Search for the cell housing the specified text and yield its (x, y) center coordinate. 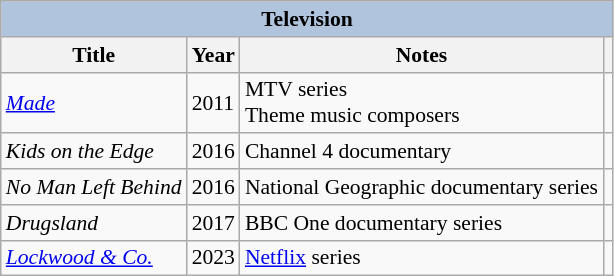
Kids on the Edge (94, 152)
Channel 4 documentary (422, 152)
Made (94, 102)
2011 (214, 102)
MTV seriesTheme music composers (422, 102)
Lockwood & Co. (94, 258)
Notes (422, 55)
BBC One documentary series (422, 223)
2017 (214, 223)
Year (214, 55)
No Man Left Behind (94, 187)
National Geographic documentary series (422, 187)
2023 (214, 258)
Netflix series (422, 258)
Title (94, 55)
Drugsland (94, 223)
Television (307, 19)
